Scan for the cell matching the given text and deliver its [x, y] coordinate at center. 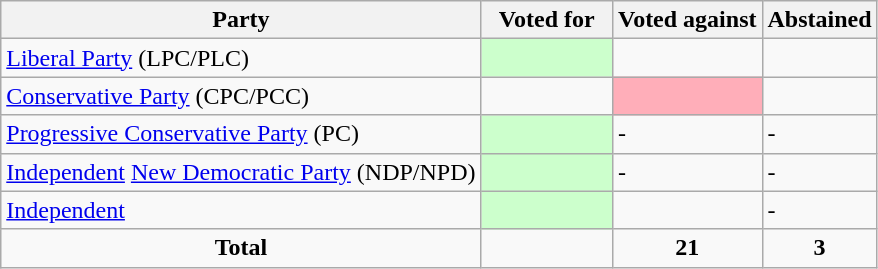
Party [241, 20]
21 [687, 248]
3 [820, 248]
Voted for [546, 20]
Voted against [687, 20]
Independent New Democratic Party (NDP/NPD) [241, 172]
Liberal Party (LPC/PLC) [241, 58]
Progressive Conservative Party (PC) [241, 134]
Conservative Party (CPC/PCC) [241, 96]
Total [241, 248]
Abstained [820, 20]
Independent [241, 210]
